Determine the (x, y) coordinate at the center of the cell enclosing the given text.  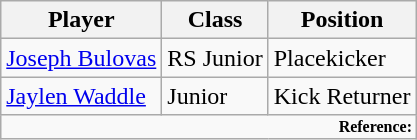
RS Junior (215, 58)
Player (82, 20)
Reference: (208, 127)
Class (215, 20)
Junior (215, 96)
Joseph Bulovas (82, 58)
Position (342, 20)
Jaylen Waddle (82, 96)
Placekicker (342, 58)
Kick Returner (342, 96)
